Identify which cell holds the provided text, then report its [x, y] central coordinate. 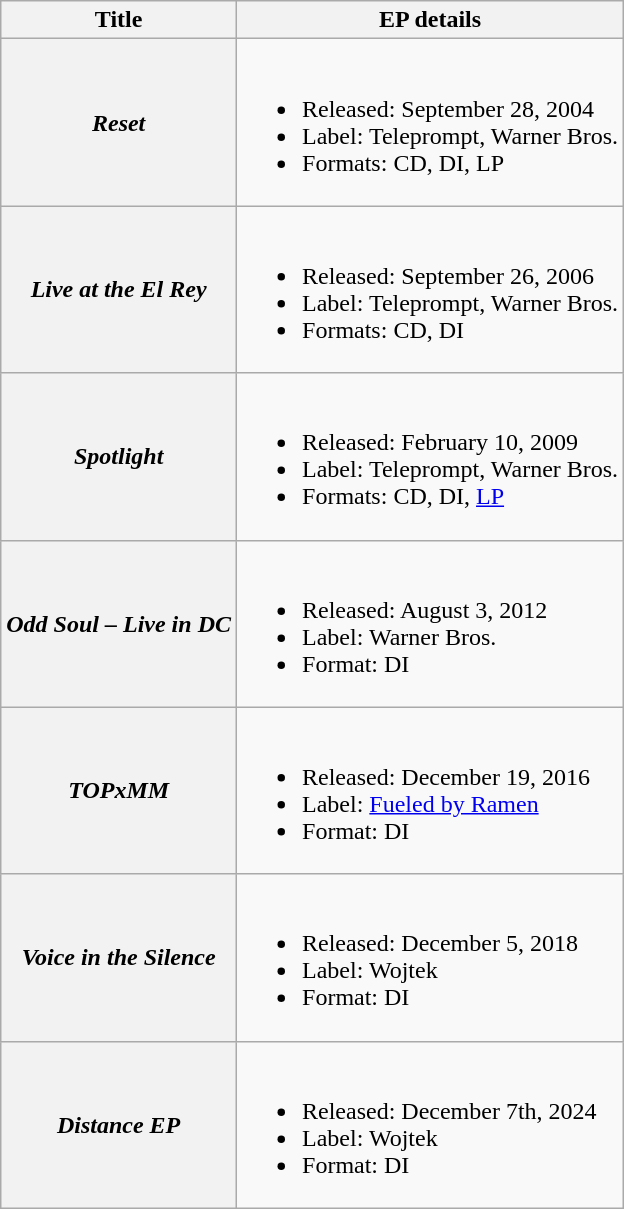
Reset [119, 122]
Odd Soul – Live in DC [119, 624]
Released: February 10, 2009Label: Teleprompt, Warner Bros.Formats: CD, DI, LP [430, 456]
Distance EP [119, 1124]
Released: December 5, 2018Label: WojtekFormat: DI [430, 958]
Released: September 28, 2004Label: Teleprompt, Warner Bros.Formats: CD, DI, LP [430, 122]
Released: December 7th, 2024Label: WojtekFormat: DI [430, 1124]
Released: August 3, 2012Label: Warner Bros.Format: DI [430, 624]
Released: September 26, 2006Label: Teleprompt, Warner Bros.Formats: CD, DI [430, 290]
Title [119, 20]
EP details [430, 20]
TOPxMM [119, 790]
Spotlight [119, 456]
Voice in the Silence [119, 958]
Live at the El Rey [119, 290]
Released: December 19, 2016Label: Fueled by RamenFormat: DI [430, 790]
